Search for the cell housing the specified text and yield its (X, Y) center coordinate. 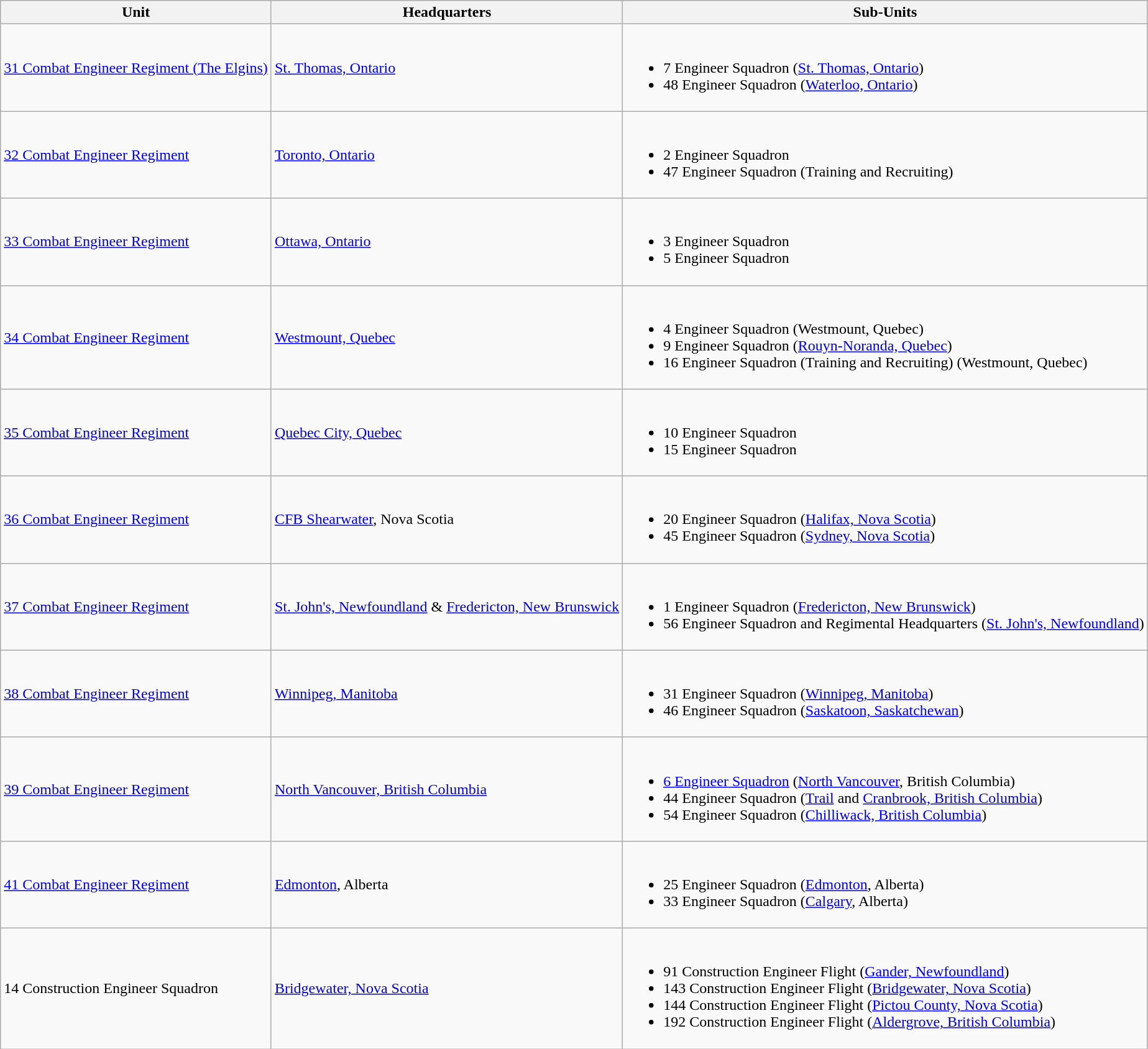
31 Combat Engineer Regiment (The Elgins) (136, 68)
1 Engineer Squadron (Fredericton, New Brunswick)56 Engineer Squadron and Regimental Headquarters (St. John's, Newfoundland) (885, 607)
38 Combat Engineer Regiment (136, 694)
32 Combat Engineer Regiment (136, 155)
Headquarters (446, 12)
14 Construction Engineer Squadron (136, 988)
20 Engineer Squadron (Halifax, Nova Scotia)45 Engineer Squadron (Sydney, Nova Scotia) (885, 520)
Unit (136, 12)
North Vancouver, British Columbia (446, 789)
35 Combat Engineer Regiment (136, 433)
31 Engineer Squadron (Winnipeg, Manitoba)46 Engineer Squadron (Saskatoon, Saskatchewan) (885, 694)
25 Engineer Squadron (Edmonton, Alberta)33 Engineer Squadron (Calgary, Alberta) (885, 884)
3 Engineer Squadron5 Engineer Squadron (885, 242)
34 Combat Engineer Regiment (136, 337)
4 Engineer Squadron (Westmount, Quebec)9 Engineer Squadron (Rouyn-Noranda, Quebec)16 Engineer Squadron (Training and Recruiting) (Westmount, Quebec) (885, 337)
36 Combat Engineer Regiment (136, 520)
St. Thomas, Ontario (446, 68)
37 Combat Engineer Regiment (136, 607)
Sub-Units (885, 12)
Bridgewater, Nova Scotia (446, 988)
Edmonton, Alberta (446, 884)
St. John's, Newfoundland & Fredericton, New Brunswick (446, 607)
33 Combat Engineer Regiment (136, 242)
Westmount, Quebec (446, 337)
41 Combat Engineer Regiment (136, 884)
CFB Shearwater, Nova Scotia (446, 520)
10 Engineer Squadron15 Engineer Squadron (885, 433)
Ottawa, Ontario (446, 242)
Winnipeg, Manitoba (446, 694)
2 Engineer Squadron47 Engineer Squadron (Training and Recruiting) (885, 155)
7 Engineer Squadron (St. Thomas, Ontario)48 Engineer Squadron (Waterloo, Ontario) (885, 68)
Quebec City, Quebec (446, 433)
39 Combat Engineer Regiment (136, 789)
Toronto, Ontario (446, 155)
